Determine the (x, y) coordinate at the center of the cell enclosing the given text.  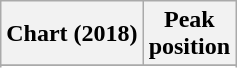
Peak position (189, 34)
Chart (2018) (72, 34)
